Pinpoint the cell where the given text exists, returning its [x, y] midpoint coordinate. 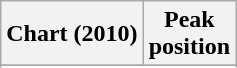
Chart (2010) [72, 34]
Peakposition [189, 34]
